Search for the cell housing the specified text and yield its [X, Y] center coordinate. 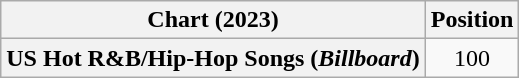
Position [472, 20]
Chart (2023) [213, 20]
100 [472, 58]
US Hot R&B/Hip-Hop Songs (Billboard) [213, 58]
